Locate the cell with the specified text and output its (x, y) center coordinate. 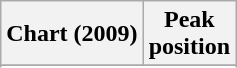
Chart (2009) (72, 34)
Peakposition (189, 34)
